For the text-containing cell, return its midpoint in [X, Y] coordinate format. 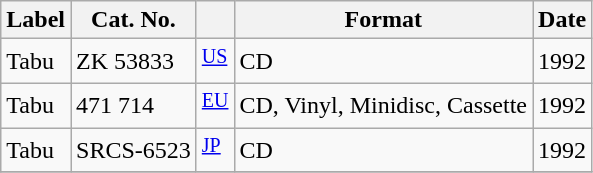
US [215, 62]
ZK 53833 [133, 62]
Label [36, 20]
Format [384, 20]
CD, Vinyl, Minidisc, Cassette [384, 106]
Cat. No. [133, 20]
471 714 [133, 106]
SRCS-6523 [133, 150]
JP [215, 150]
Date [562, 20]
EU [215, 106]
